Return the (x, y) coordinate for the center point of the cell that contains the specified text.  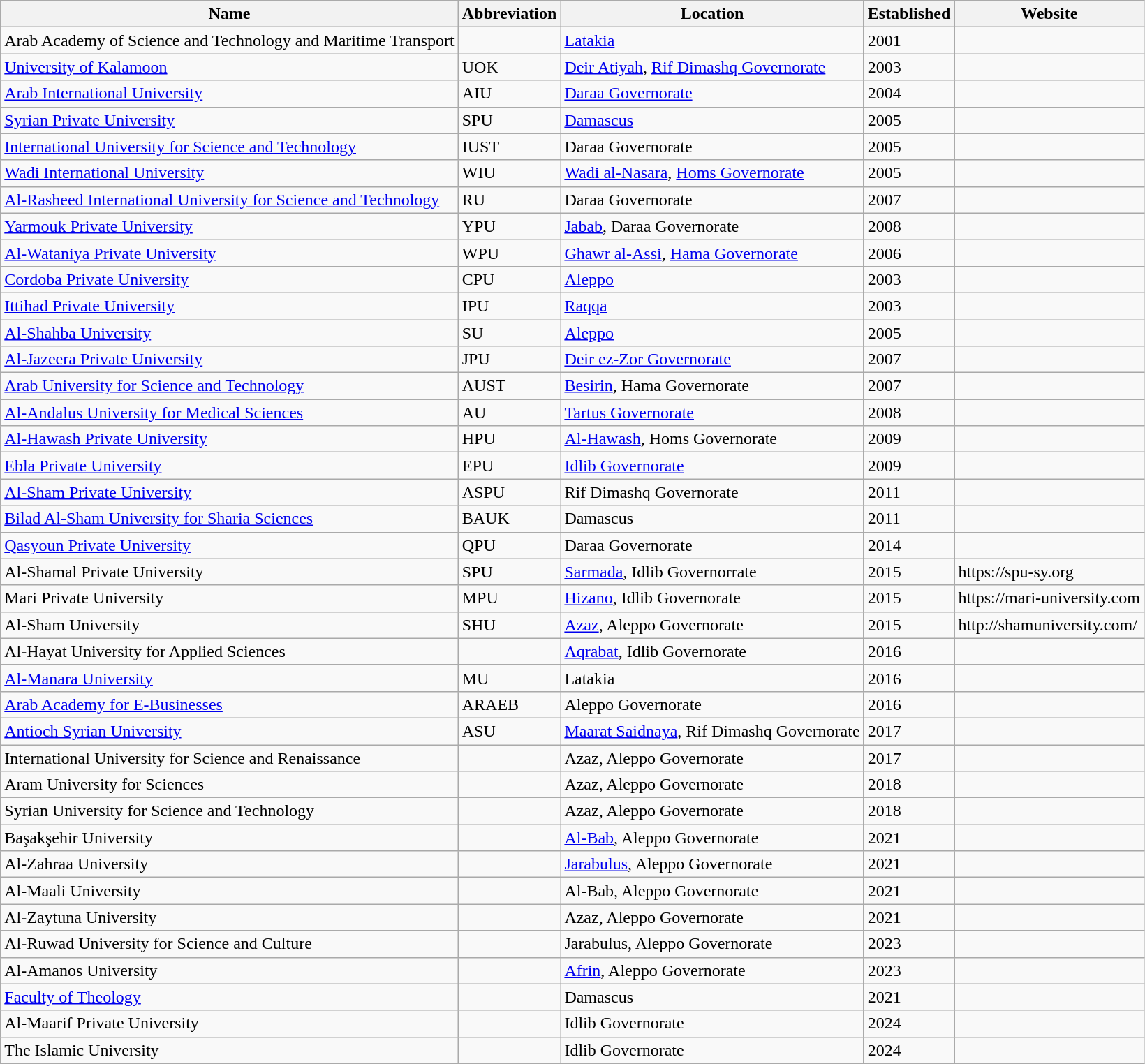
EPU (510, 466)
SU (510, 333)
Jabab, Daraa Governorate (712, 226)
International University for Science and Technology (229, 147)
HPU (510, 439)
Established (909, 14)
Hizano, Idlib Governorate (712, 598)
BAUK (510, 519)
UOK (510, 67)
2004 (909, 94)
Al-Wataniya Private University (229, 253)
Al-Rasheed International University for Science and Technology (229, 200)
https://spu-sy.org (1049, 572)
Al-Hawash, Homs Governorate (712, 439)
Antioch Syrian University (229, 731)
WPU (510, 253)
https://mari-university.com (1049, 598)
Tartus Governorate (712, 413)
AU (510, 413)
Raqqa (712, 306)
YPU (510, 226)
Al-Zahraa University (229, 864)
Deir Atiyah, Rif Dimashq Governorate (712, 67)
Besirin, Hama Governorate (712, 386)
University of Kalamoon (229, 67)
Arab University for Science and Technology (229, 386)
Wadi International University (229, 173)
RU (510, 200)
Faculty of Theology (229, 997)
Başakşehir University (229, 838)
Ittihad Private University (229, 306)
Abbreviation (510, 14)
Ebla Private University (229, 466)
Arab Academy of Science and Technology and Maritime Transport (229, 40)
CPU (510, 279)
Aqrabat, Idlib Governorate (712, 651)
http://shamuniversity.com/ (1049, 625)
Al-Andalus University for Medical Sciences (229, 413)
JPU (510, 360)
IUST (510, 147)
AIU (510, 94)
Website (1049, 14)
Al-Hawash Private University (229, 439)
MPU (510, 598)
Aleppo Governorate (712, 704)
2014 (909, 545)
Aram University for Sciences (229, 785)
2001 (909, 40)
Rif Dimashq Governorate (712, 492)
Location (712, 14)
Arab Academy for E-Businesses (229, 704)
Maarat Saidnaya, Rif Dimashq Governorate (712, 731)
Al-Shamal Private University (229, 572)
Al-Maarif Private University (229, 1024)
Al-Sham University (229, 625)
Yarmouk Private University (229, 226)
Al-Shahba University (229, 333)
Al-Amanos University (229, 970)
The Islamic University (229, 1050)
Bilad Al-Sham University for Sharia Sciences (229, 519)
2006 (909, 253)
Name (229, 14)
Afrin, Aleppo Governorate (712, 970)
ASU (510, 731)
MU (510, 678)
IPU (510, 306)
Al-Jazeera Private University (229, 360)
International University for Science and Renaissance (229, 758)
Syrian Private University (229, 120)
Cordoba Private University (229, 279)
Qasyoun Private University (229, 545)
Al-Sham Private University (229, 492)
QPU (510, 545)
ASPU (510, 492)
Arab International University (229, 94)
Ghawr al-Assi, Hama Governorate (712, 253)
Deir ez-Zor Governorate (712, 360)
Sarmada, Idlib Governorrate (712, 572)
Al-Hayat University for Applied Sciences (229, 651)
Al-Zaytuna University (229, 917)
Al-Maali University (229, 891)
AUST (510, 386)
SHU (510, 625)
Syrian University for Science and Technology (229, 811)
Wadi al-Nasara, Homs Governorate (712, 173)
WIU (510, 173)
Al-Manara University (229, 678)
Al-Ruwad University for Science and Culture (229, 944)
Mari Private University (229, 598)
ARAEB (510, 704)
